Detect which cell encompasses the target text, then output its (x, y) center coordinate. 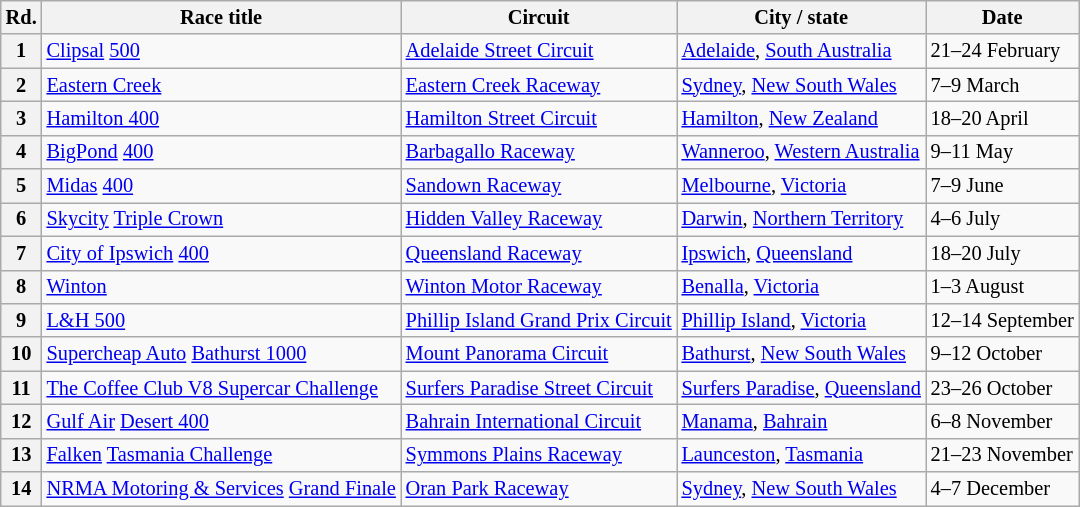
12–14 September (1002, 320)
Phillip Island Grand Prix Circuit (539, 320)
Phillip Island, Victoria (802, 320)
Manama, Bahrain (802, 421)
Hamilton, New Zealand (802, 118)
6 (22, 219)
8 (22, 287)
1 (22, 51)
Adelaide, South Australia (802, 51)
5 (22, 186)
Hamilton Street Circuit (539, 118)
Surfers Paradise Street Circuit (539, 388)
Launceston, Tasmania (802, 455)
Surfers Paradise, Queensland (802, 388)
11 (22, 388)
Benalla, Victoria (802, 287)
Adelaide Street Circuit (539, 51)
Clipsal 500 (222, 51)
Eastern Creek (222, 85)
Sandown Raceway (539, 186)
Darwin, Northern Territory (802, 219)
4–6 July (1002, 219)
13 (22, 455)
City of Ipswich 400 (222, 253)
9–12 October (1002, 354)
Midas 400 (222, 186)
BigPond 400 (222, 152)
Winton Motor Raceway (539, 287)
Symmons Plains Raceway (539, 455)
Bahrain International Circuit (539, 421)
7–9 June (1002, 186)
Oran Park Raceway (539, 489)
Hamilton 400 (222, 118)
9 (22, 320)
12 (22, 421)
Eastern Creek Raceway (539, 85)
The Coffee Club V8 Supercar Challenge (222, 388)
City / state (802, 17)
21–23 November (1002, 455)
Winton (222, 287)
23–26 October (1002, 388)
3 (22, 118)
Mount Panorama Circuit (539, 354)
Race title (222, 17)
Bathurst, New South Wales (802, 354)
Melbourne, Victoria (802, 186)
NRMA Motoring & Services Grand Finale (222, 489)
21–24 February (1002, 51)
Supercheap Auto Bathurst 1000 (222, 354)
1–3 August (1002, 287)
Hidden Valley Raceway (539, 219)
6–8 November (1002, 421)
Wanneroo, Western Australia (802, 152)
4–7 December (1002, 489)
Gulf Air Desert 400 (222, 421)
Queensland Raceway (539, 253)
2 (22, 85)
7 (22, 253)
L&H 500 (222, 320)
Date (1002, 17)
Circuit (539, 17)
7–9 March (1002, 85)
18–20 July (1002, 253)
10 (22, 354)
Skycity Triple Crown (222, 219)
9–11 May (1002, 152)
Ipswich, Queensland (802, 253)
4 (22, 152)
14 (22, 489)
18–20 April (1002, 118)
Falken Tasmania Challenge (222, 455)
Barbagallo Raceway (539, 152)
Rd. (22, 17)
